Output the [X, Y] coordinate of the center of the cell containing the given text.  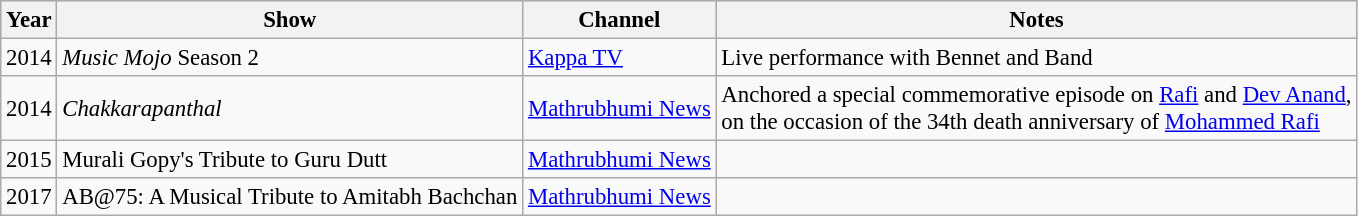
Music Mojo Season 2 [290, 58]
Show [290, 20]
Channel [620, 20]
2015 [29, 160]
Murali Gopy's Tribute to Guru Dutt [290, 160]
Anchored a special commemorative episode on Rafi and Dev Anand,on the occasion of the 34th death anniversary of Mohammed Rafi [1036, 108]
Kappa TV [620, 58]
Year [29, 20]
Notes [1036, 20]
2017 [29, 197]
AB@75: A Musical Tribute to Amitabh Bachchan [290, 197]
Live performance with Bennet and Band [1036, 58]
Chakkarapanthal [290, 108]
